Return the (X, Y) coordinate for the center point of the cell that contains the specified text.  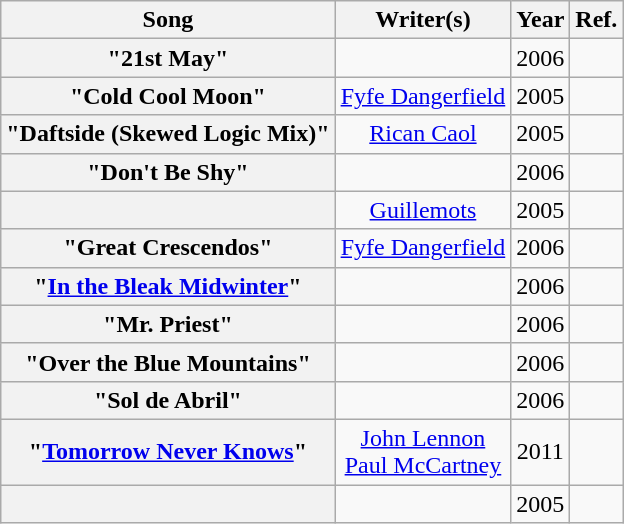
Guillemots (423, 210)
"Daftside (Skewed Logic Mix)" (168, 134)
"Cold Cool Moon" (168, 96)
"Sol de Abril" (168, 400)
John LennonPaul McCartney (423, 452)
Writer(s) (423, 20)
"Over the Blue Mountains" (168, 362)
Song (168, 20)
Ref. (596, 20)
"Mr. Priest" (168, 324)
Rican Caol (423, 134)
"21st May" (168, 58)
"Don't Be Shy" (168, 172)
"Tomorrow Never Knows" (168, 452)
"Great Crescendos" (168, 248)
2011 (540, 452)
Year (540, 20)
"In the Bleak Midwinter" (168, 286)
